Determine the (X, Y) coordinate at the center of the cell enclosing the given text.  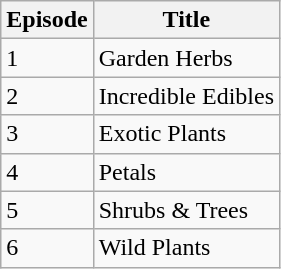
2 (47, 96)
Incredible Edibles (186, 96)
1 (47, 58)
Exotic Plants (186, 134)
5 (47, 210)
3 (47, 134)
Shrubs & Trees (186, 210)
Title (186, 20)
6 (47, 248)
Petals (186, 172)
4 (47, 172)
Wild Plants (186, 248)
Episode (47, 20)
Garden Herbs (186, 58)
